Scan for the cell matching the given text and deliver its [X, Y] coordinate at center. 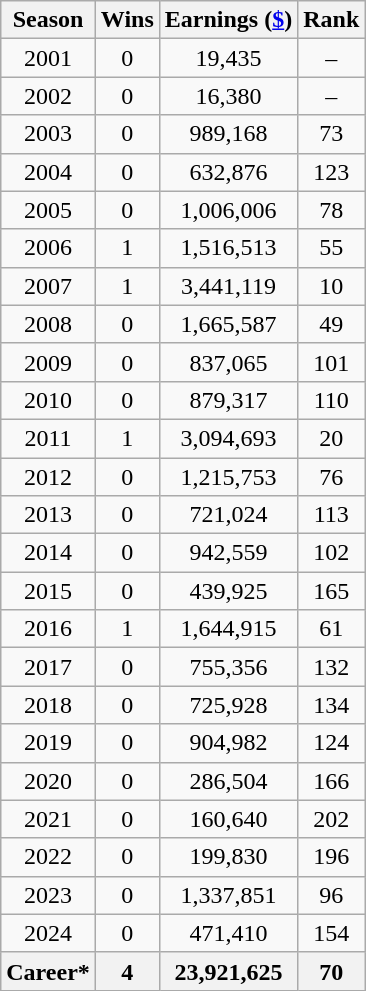
16,380 [228, 96]
2010 [48, 400]
160,640 [228, 819]
20 [332, 438]
1,516,513 [228, 248]
124 [332, 743]
19,435 [228, 58]
61 [332, 629]
96 [332, 895]
879,317 [228, 400]
439,925 [228, 591]
166 [332, 781]
2009 [48, 362]
2016 [48, 629]
113 [332, 515]
3,441,119 [228, 286]
2024 [48, 933]
2023 [48, 895]
110 [332, 400]
78 [332, 210]
2004 [48, 172]
1,665,587 [228, 324]
76 [332, 477]
2015 [48, 591]
123 [332, 172]
165 [332, 591]
Career* [48, 971]
725,928 [228, 705]
Season [48, 20]
632,876 [228, 172]
196 [332, 857]
904,982 [228, 743]
1,337,851 [228, 895]
101 [332, 362]
Rank [332, 20]
2011 [48, 438]
942,559 [228, 553]
1,215,753 [228, 477]
2018 [48, 705]
2012 [48, 477]
755,356 [228, 667]
2019 [48, 743]
2020 [48, 781]
286,504 [228, 781]
199,830 [228, 857]
989,168 [228, 134]
132 [332, 667]
102 [332, 553]
2003 [48, 134]
837,065 [228, 362]
1,006,006 [228, 210]
23,921,625 [228, 971]
471,410 [228, 933]
202 [332, 819]
49 [332, 324]
721,024 [228, 515]
2001 [48, 58]
2022 [48, 857]
2008 [48, 324]
2013 [48, 515]
3,094,693 [228, 438]
4 [127, 971]
10 [332, 286]
134 [332, 705]
55 [332, 248]
73 [332, 134]
Earnings ($) [228, 20]
2014 [48, 553]
154 [332, 933]
2006 [48, 248]
2002 [48, 96]
1,644,915 [228, 629]
2007 [48, 286]
70 [332, 971]
2021 [48, 819]
Wins [127, 20]
2017 [48, 667]
2005 [48, 210]
